Scan for the cell matching the given text and deliver its (X, Y) coordinate at center. 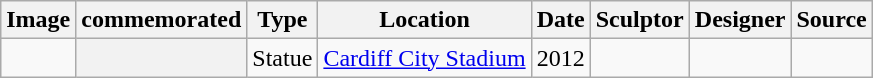
commemorated (162, 20)
Image (38, 20)
Sculptor (640, 20)
2012 (560, 58)
Cardiff City Stadium (424, 58)
Type (282, 20)
Statue (282, 58)
Date (560, 20)
Location (424, 20)
Source (832, 20)
Designer (740, 20)
